Capture the cell that displays the provided text and extract its (X, Y) central coordinate. 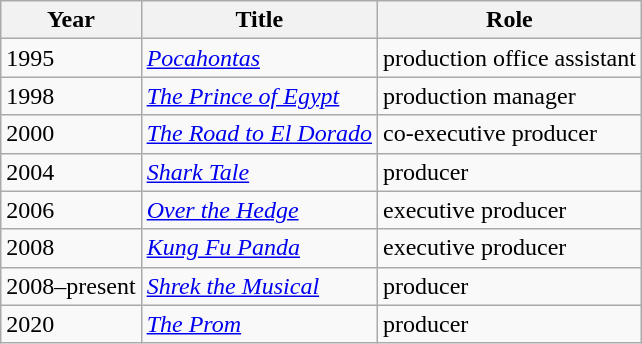
2008 (71, 248)
Over the Hedge (259, 210)
Shrek the Musical (259, 286)
The Prom (259, 324)
Title (259, 20)
Year (71, 20)
co-executive producer (510, 134)
2000 (71, 134)
The Road to El Dorado (259, 134)
2020 (71, 324)
1998 (71, 96)
2006 (71, 210)
2008–present (71, 286)
production manager (510, 96)
Pocahontas (259, 58)
1995 (71, 58)
The Prince of Egypt (259, 96)
2004 (71, 172)
Role (510, 20)
Kung Fu Panda (259, 248)
production office assistant (510, 58)
Shark Tale (259, 172)
